Determine the (X, Y) coordinate at the center of the cell enclosing the given text.  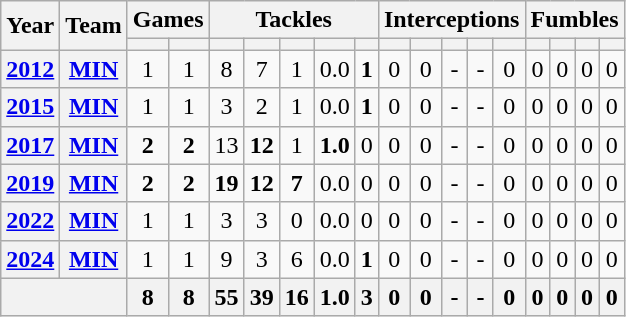
Year (30, 26)
16 (296, 297)
Interceptions (452, 20)
55 (226, 297)
6 (296, 259)
2019 (30, 183)
39 (262, 297)
Tackles (294, 20)
2024 (30, 259)
9 (226, 259)
Fumbles (574, 20)
Games (168, 20)
2022 (30, 221)
Team (94, 26)
13 (226, 145)
19 (226, 183)
2012 (30, 69)
2017 (30, 145)
2015 (30, 107)
